Extract the (x, y) coordinate from the center of the cell holding the provided text.  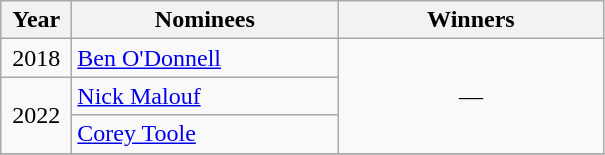
2022 (36, 115)
Winners (471, 20)
Year (36, 20)
Corey Toole (205, 134)
Nick Malouf (205, 96)
Nominees (205, 20)
2018 (36, 58)
Ben O'Donnell (205, 58)
— (471, 96)
